Identify which cell holds the provided text, then report its [X, Y] central coordinate. 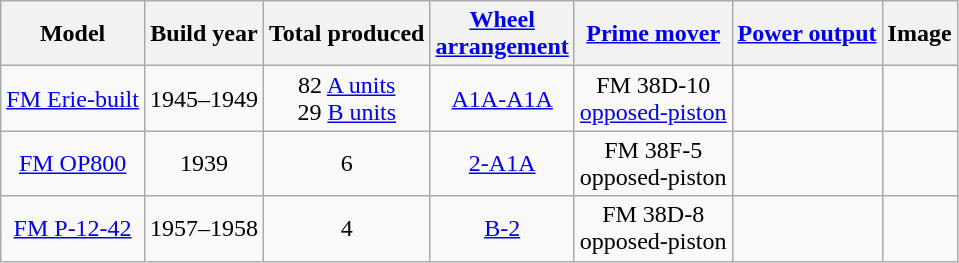
Total produced [347, 34]
B-2 [502, 228]
A1A-A1A [502, 98]
1939 [204, 164]
Model [73, 34]
FM P-12-42 [73, 228]
FM 38F-5opposed-piston [653, 164]
82 A units29 B units [347, 98]
FM 38D-8opposed-piston [653, 228]
FM Erie-built [73, 98]
Power output [807, 34]
Prime mover [653, 34]
Build year [204, 34]
FM 38D-10opposed-piston [653, 98]
4 [347, 228]
FM OP800 [73, 164]
1957–1958 [204, 228]
Image [920, 34]
6 [347, 164]
Wheelarrangement [502, 34]
1945–1949 [204, 98]
2-A1A [502, 164]
